Locate the cell with the specified text and output its [x, y] center coordinate. 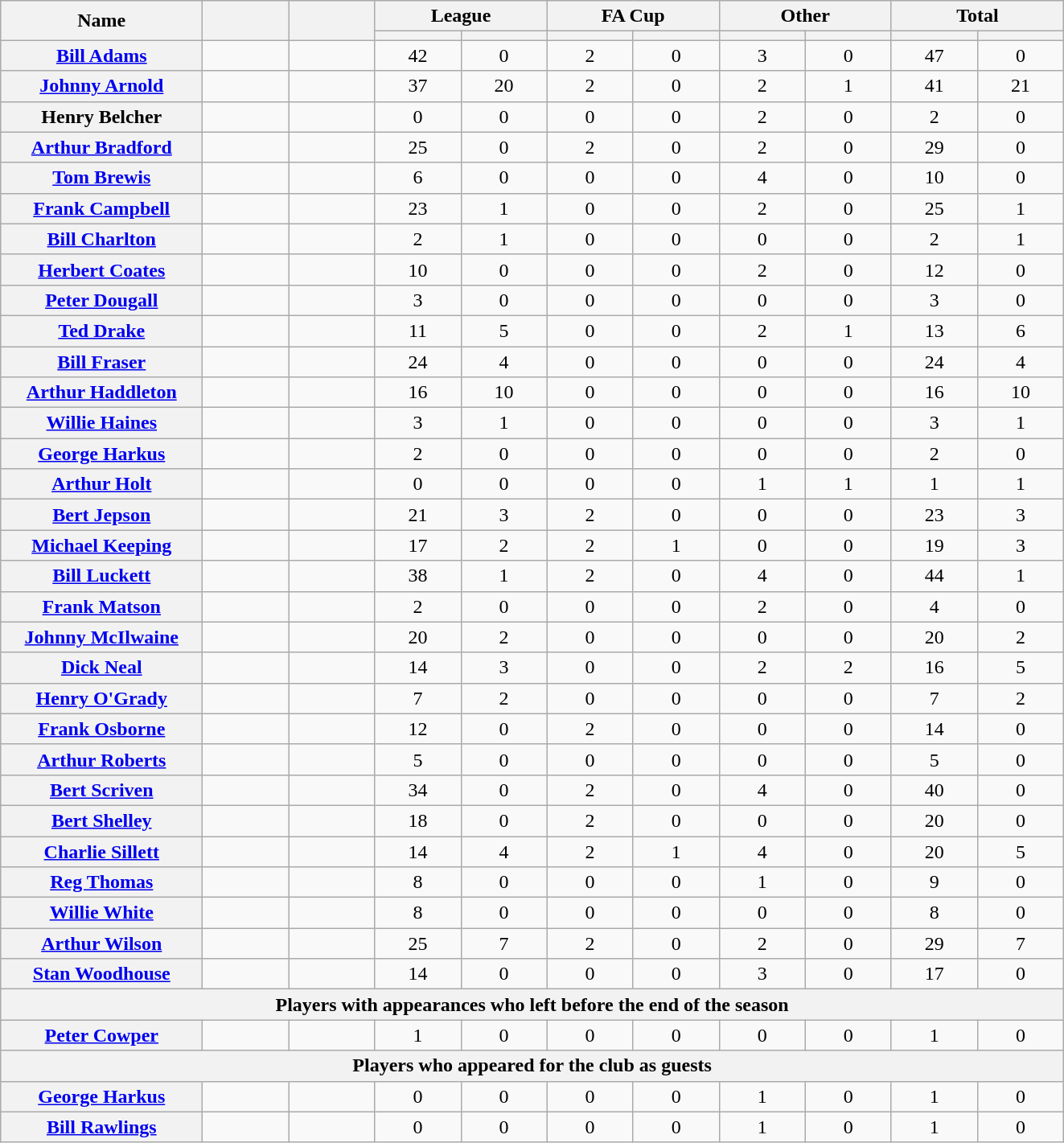
9 [935, 882]
Johnny McIlwaine [101, 637]
Michael Keeping [101, 545]
Arthur Wilson [101, 944]
Bill Charlton [101, 239]
11 [418, 331]
Bill Adams [101, 56]
44 [935, 576]
Frank Matson [101, 606]
Bill Fraser [101, 361]
Stan Woodhouse [101, 974]
League [461, 16]
42 [418, 56]
19 [935, 545]
Bert Shelley [101, 820]
Players with appearances who left before the end of the season [532, 1005]
Peter Cowper [101, 1035]
13 [935, 331]
Bert Jepson [101, 515]
Herbert Coates [101, 269]
Arthur Roberts [101, 759]
37 [418, 86]
40 [935, 790]
34 [418, 790]
Bert Scriven [101, 790]
38 [418, 576]
FA Cup [633, 16]
Bill Rawlings [101, 1127]
Frank Osborne [101, 729]
Dick Neal [101, 668]
18 [418, 820]
Ted Drake [101, 331]
Bill Luckett [101, 576]
Other [805, 16]
Name [101, 21]
Henry Belcher [101, 117]
Frank Campbell [101, 208]
Willie White [101, 913]
Arthur Haddleton [101, 393]
47 [935, 56]
Henry O'Grady [101, 698]
Players who appeared for the club as guests [532, 1066]
Willie Haines [101, 423]
Reg Thomas [101, 882]
Peter Dougall [101, 300]
Johnny Arnold [101, 86]
Arthur Bradford [101, 147]
Arthur Holt [101, 484]
Tom Brewis [101, 178]
Total [977, 16]
Charlie Sillett [101, 852]
41 [935, 86]
